Extract the (X, Y) coordinate from the center of the cell holding the provided text.  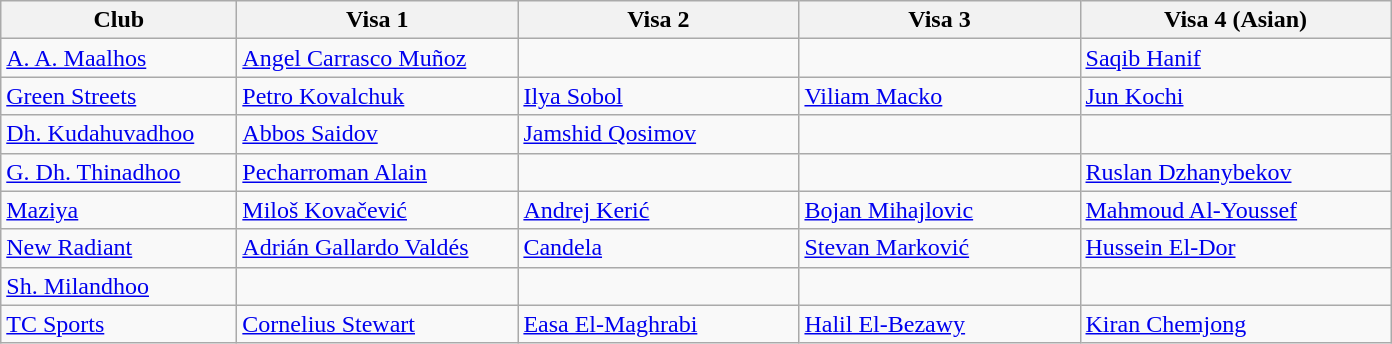
Bojan Mihajlovic (940, 210)
TC Sports (119, 324)
G. Dh. Thinadhoo (119, 172)
Visa 4 (Asian) (1236, 20)
Kiran Chemjong (1236, 324)
Jamshid Qosimov (658, 134)
Mahmoud Al-Youssef (1236, 210)
Andrej Kerić (658, 210)
Cornelius Stewart (378, 324)
Halil El-Bezawy (940, 324)
Maziya (119, 210)
New Radiant (119, 248)
Abbos Saidov (378, 134)
Angel Carrasco Muñoz (378, 58)
Viliam Macko (940, 96)
Visa 3 (940, 20)
Stevan Marković (940, 248)
Adrián Gallardo Valdés (378, 248)
Ruslan Dzhanybekov (1236, 172)
Candela (658, 248)
Miloš Kovačević (378, 210)
Saqib Hanif (1236, 58)
Pecharroman Alain (378, 172)
Ilya Sobol (658, 96)
Club (119, 20)
Jun Kochi (1236, 96)
Easa El-Maghrabi (658, 324)
Visa 2 (658, 20)
Visa 1 (378, 20)
Sh. Milandhoo (119, 286)
Petro Kovalchuk (378, 96)
Dh. Kudahuvadhoo (119, 134)
Hussein El-Dor (1236, 248)
A. A. Maalhos (119, 58)
Green Streets (119, 96)
